Scan for the cell matching the given text and deliver its (x, y) coordinate at center. 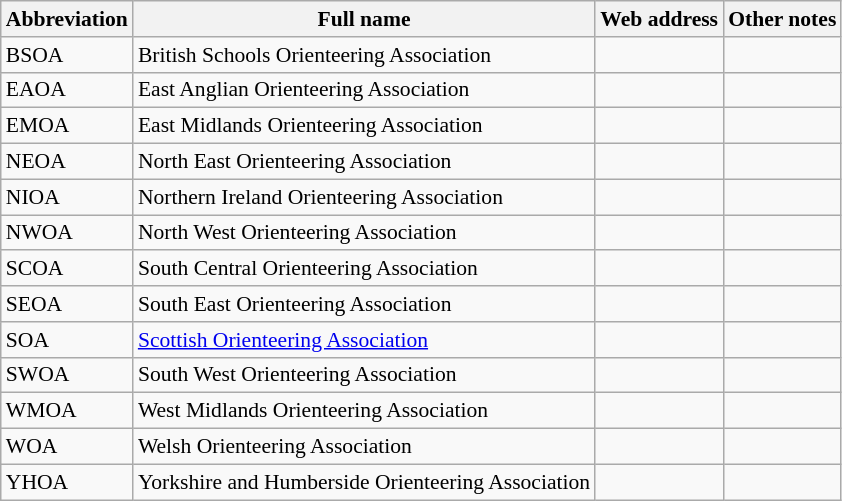
East Midlands Orienteering Association (364, 126)
North East Orienteering Association (364, 162)
South West Orienteering Association (364, 375)
Web address (659, 19)
NEOA (67, 162)
Welsh Orienteering Association (364, 447)
SWOA (67, 375)
South East Orienteering Association (364, 304)
West Midlands Orienteering Association (364, 411)
SCOA (67, 269)
EMOA (67, 126)
Yorkshire and Humberside Orienteering Association (364, 482)
SEOA (67, 304)
BSOA (67, 55)
EAOA (67, 90)
WOA (67, 447)
North West Orienteering Association (364, 233)
NIOA (67, 197)
South Central Orienteering Association (364, 269)
Northern Ireland Orienteering Association (364, 197)
East Anglian Orienteering Association (364, 90)
WMOA (67, 411)
NWOA (67, 233)
Other notes (782, 19)
Abbreviation (67, 19)
YHOA (67, 482)
SOA (67, 340)
British Schools Orienteering Association (364, 55)
Full name (364, 19)
Scottish Orienteering Association (364, 340)
